Output the (x, y) coordinate of the center of the cell containing the given text.  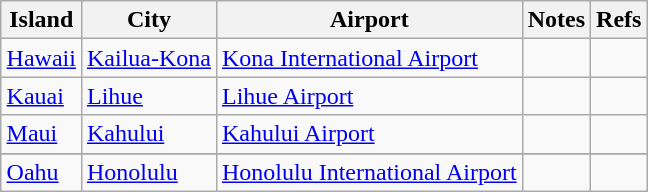
Honolulu International Airport (369, 172)
Refs (619, 20)
Kauai (41, 96)
Oahu (41, 172)
Lihue (148, 96)
City (148, 20)
Kahului Airport (369, 134)
Hawaii (41, 58)
Kailua-Kona (148, 58)
Maui (41, 134)
Honolulu (148, 172)
Lihue Airport (369, 96)
Island (41, 20)
Kona International Airport (369, 58)
Airport (369, 20)
Notes (556, 20)
Kahului (148, 134)
